Determine the (x, y) coordinate at the center of the cell enclosing the given text.  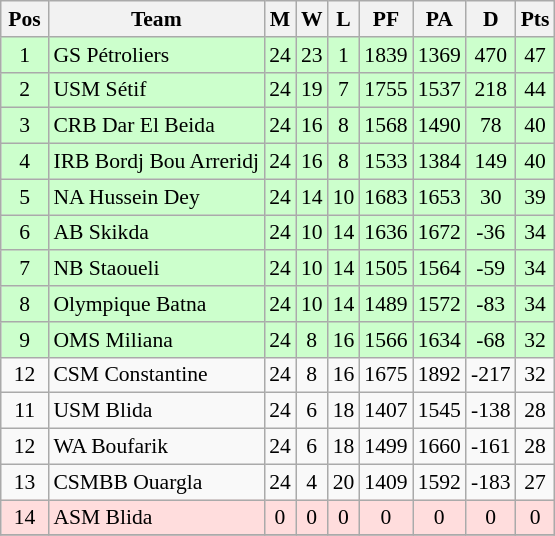
1892 (440, 375)
13 (25, 482)
M (280, 19)
IRB Bordj Bou Arreridj (156, 162)
470 (491, 55)
1384 (440, 162)
20 (344, 482)
-138 (491, 411)
1545 (440, 411)
27 (536, 482)
-83 (491, 304)
1572 (440, 304)
-217 (491, 375)
ASM Blida (156, 518)
30 (491, 197)
1566 (386, 340)
1533 (386, 162)
1672 (440, 233)
218 (491, 90)
1675 (386, 375)
1660 (440, 447)
1839 (386, 55)
1592 (440, 482)
9 (25, 340)
19 (312, 90)
1499 (386, 447)
-36 (491, 233)
NA Hussein Dey (156, 197)
149 (491, 162)
23 (312, 55)
GS Pétroliers (156, 55)
OMS Miliana (156, 340)
-68 (491, 340)
WA Boufarik (156, 447)
78 (491, 126)
5 (25, 197)
PF (386, 19)
1568 (386, 126)
-183 (491, 482)
Olympique Batna (156, 304)
USM Sétif (156, 90)
L (344, 19)
-161 (491, 447)
NB Staoueli (156, 269)
1369 (440, 55)
1490 (440, 126)
CSMBB Ouargla (156, 482)
Team (156, 19)
1634 (440, 340)
AB Skikda (156, 233)
1489 (386, 304)
Pos (25, 19)
PA (440, 19)
-59 (491, 269)
Pts (536, 19)
CRB Dar El Beida (156, 126)
1409 (386, 482)
1407 (386, 411)
1636 (386, 233)
1564 (440, 269)
1537 (440, 90)
2 (25, 90)
D (491, 19)
USM Blida (156, 411)
1653 (440, 197)
CSM Constantine (156, 375)
11 (25, 411)
44 (536, 90)
47 (536, 55)
1683 (386, 197)
39 (536, 197)
1505 (386, 269)
3 (25, 126)
W (312, 19)
1755 (386, 90)
